Capture the cell that displays the provided text and extract its (x, y) central coordinate. 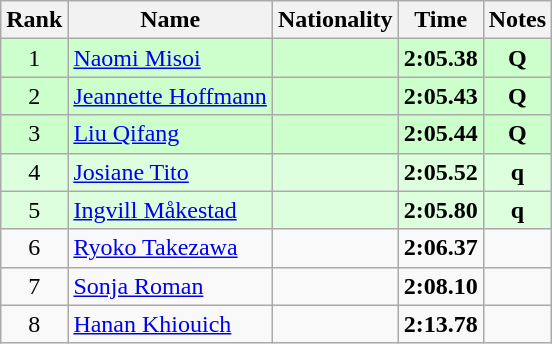
5 (34, 210)
Name (170, 20)
2:06.37 (440, 248)
4 (34, 172)
8 (34, 324)
2:05.38 (440, 58)
Liu Qifang (170, 134)
6 (34, 248)
Rank (34, 20)
3 (34, 134)
Josiane Tito (170, 172)
Ingvill Måkestad (170, 210)
Sonja Roman (170, 286)
2:05.80 (440, 210)
2:05.44 (440, 134)
2:13.78 (440, 324)
1 (34, 58)
Nationality (335, 20)
2:05.52 (440, 172)
Naomi Misoi (170, 58)
2:05.43 (440, 96)
Jeannette Hoffmann (170, 96)
Ryoko Takezawa (170, 248)
Time (440, 20)
Notes (517, 20)
7 (34, 286)
Hanan Khiouich (170, 324)
2:08.10 (440, 286)
2 (34, 96)
